Pinpoint the cell where the given text exists, returning its [X, Y] midpoint coordinate. 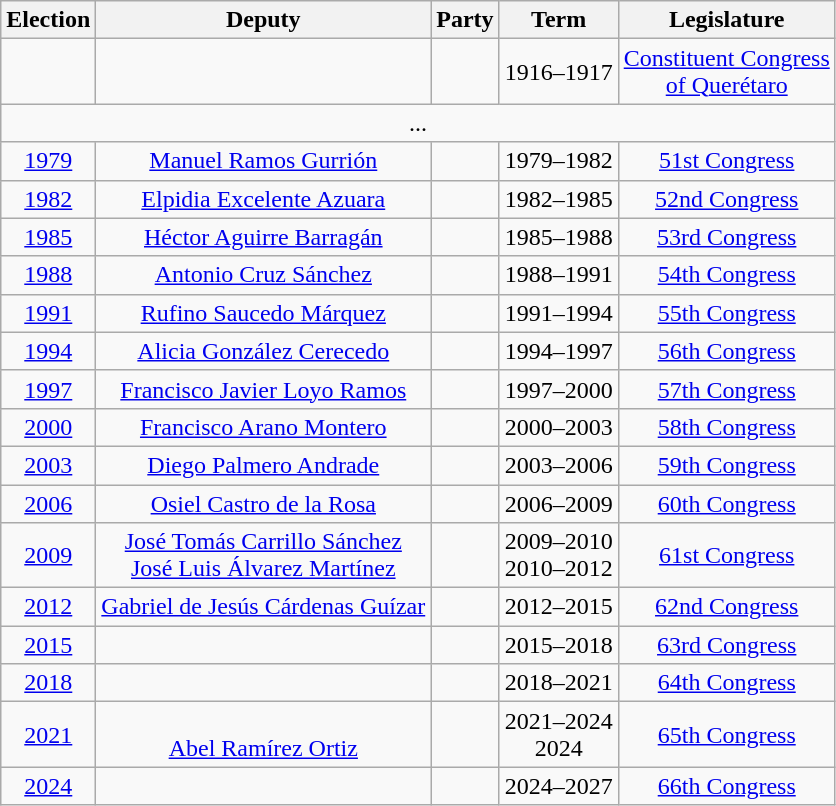
54th Congress [726, 275]
1991–1994 [558, 313]
Manuel Ramos Gurrión [264, 161]
60th Congress [726, 503]
Elpidia Excelente Azuara [264, 199]
Legislature [726, 20]
Héctor Aguirre Barragán [264, 237]
1994–1997 [558, 351]
1979 [48, 161]
... [418, 123]
Francisco Arano Montero [264, 427]
1916–1917 [558, 72]
1985–1988 [558, 237]
Abel Ramírez Ortiz [264, 734]
Gabriel de Jesús Cárdenas Guízar [264, 607]
Francisco Javier Loyo Ramos [264, 389]
Constituent Congressof Querétaro [726, 72]
Alicia González Cerecedo [264, 351]
64th Congress [726, 683]
1997 [48, 389]
53rd Congress [726, 237]
62nd Congress [726, 607]
58th Congress [726, 427]
Rufino Saucedo Márquez [264, 313]
2024–2027 [558, 786]
Diego Palmero Andrade [264, 465]
1997–2000 [558, 389]
61st Congress [726, 556]
1991 [48, 313]
1982–1985 [558, 199]
2021–20242024 [558, 734]
1982 [48, 199]
2000 [48, 427]
55th Congress [726, 313]
2009 [48, 556]
2024 [48, 786]
2015 [48, 645]
63rd Congress [726, 645]
1988 [48, 275]
2000–2003 [558, 427]
1985 [48, 237]
Deputy [264, 20]
51st Congress [726, 161]
Party [465, 20]
52nd Congress [726, 199]
66th Congress [726, 786]
57th Congress [726, 389]
2003 [48, 465]
2006–2009 [558, 503]
56th Congress [726, 351]
2009–20102010–2012 [558, 556]
1994 [48, 351]
2015–2018 [558, 645]
1979–1982 [558, 161]
59th Congress [726, 465]
Election [48, 20]
2018–2021 [558, 683]
2012–2015 [558, 607]
2021 [48, 734]
2006 [48, 503]
Term [558, 20]
Antonio Cruz Sánchez [264, 275]
1988–1991 [558, 275]
2018 [48, 683]
2012 [48, 607]
Osiel Castro de la Rosa [264, 503]
José Tomás Carrillo SánchezJosé Luis Álvarez Martínez [264, 556]
2003–2006 [558, 465]
65th Congress [726, 734]
